Output the [X, Y] coordinate of the center of the cell containing the given text.  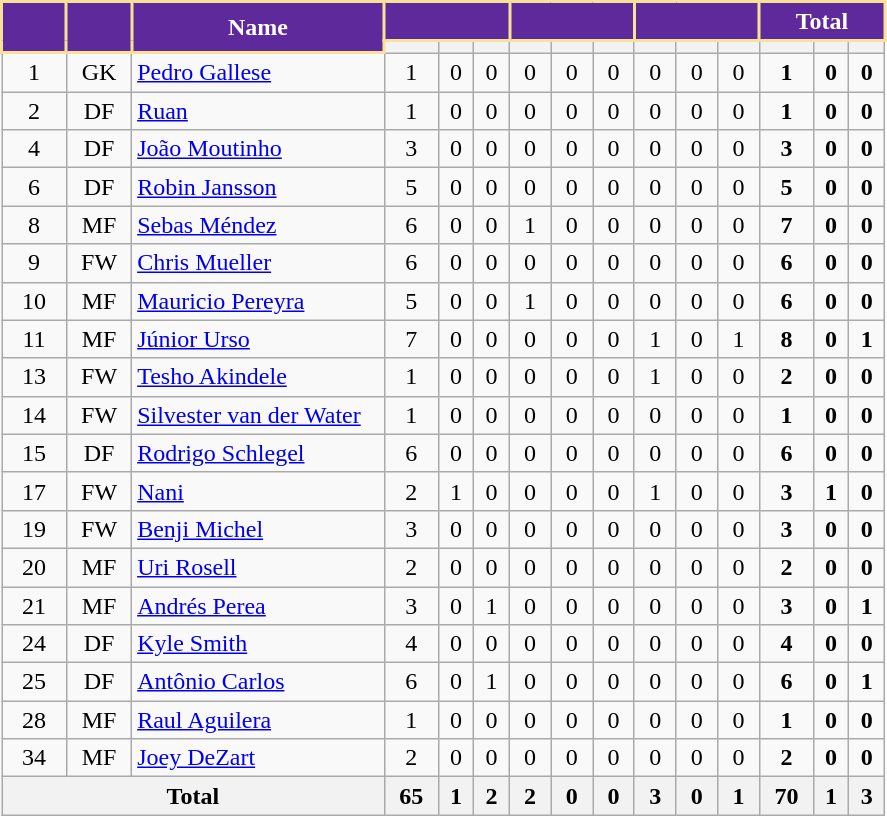
Ruan [258, 111]
GK [100, 72]
9 [34, 263]
10 [34, 301]
70 [786, 796]
20 [34, 567]
Pedro Gallese [258, 72]
Chris Mueller [258, 263]
Sebas Méndez [258, 225]
Robin Jansson [258, 187]
João Moutinho [258, 149]
25 [34, 682]
Tesho Akindele [258, 377]
19 [34, 529]
Uri Rosell [258, 567]
Raul Aguilera [258, 720]
17 [34, 491]
34 [34, 758]
Nani [258, 491]
Júnior Urso [258, 339]
65 [411, 796]
15 [34, 453]
Antônio Carlos [258, 682]
Kyle Smith [258, 644]
13 [34, 377]
Benji Michel [258, 529]
11 [34, 339]
Rodrigo Schlegel [258, 453]
Andrés Perea [258, 605]
21 [34, 605]
Joey DeZart [258, 758]
Mauricio Pereyra [258, 301]
Name [258, 28]
28 [34, 720]
24 [34, 644]
Silvester van der Water [258, 415]
14 [34, 415]
